Determine the (X, Y) coordinate at the center of the cell enclosing the given text.  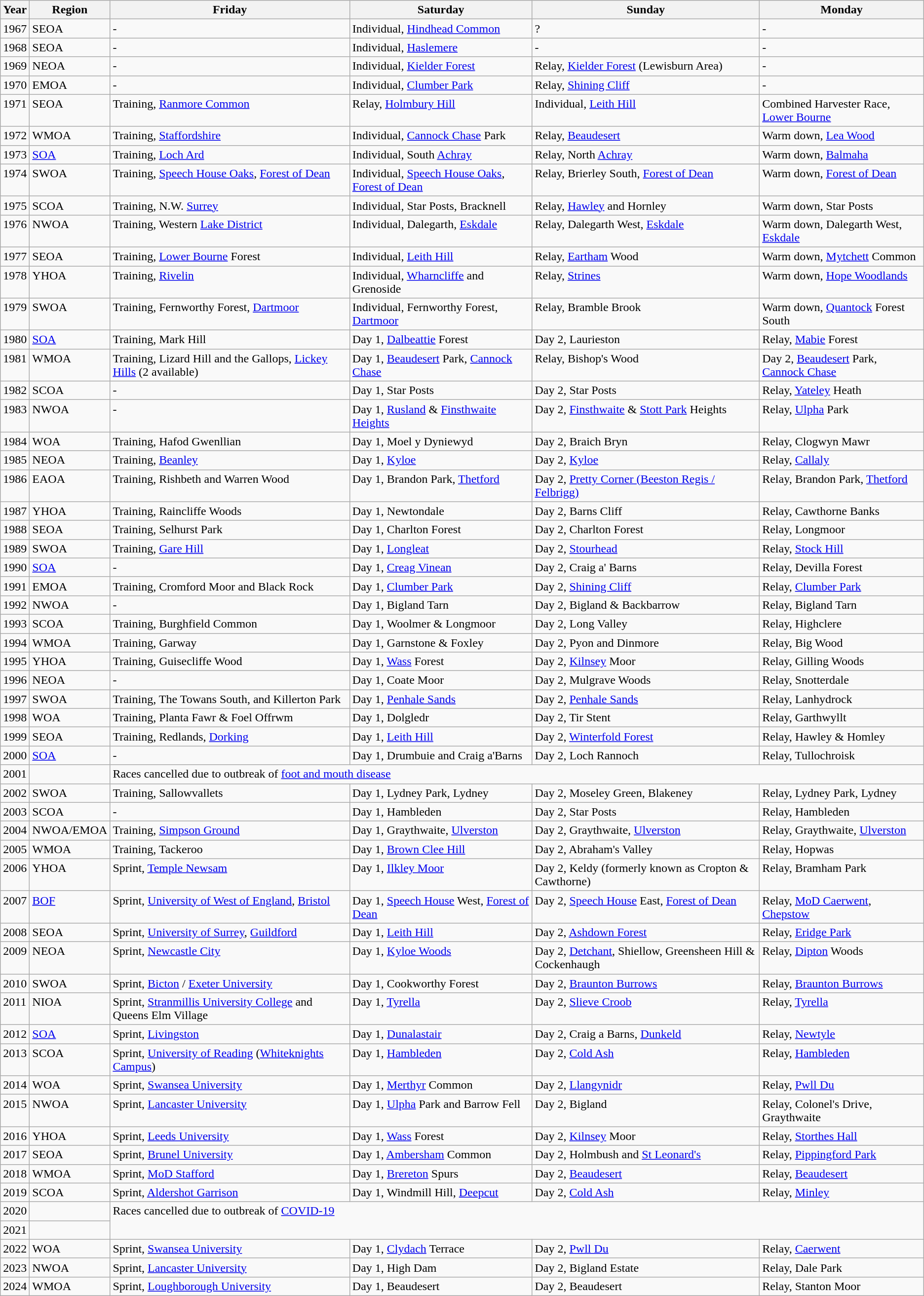
Day 1, Garnstone & Foxley (441, 642)
1994 (15, 642)
Training, Cromford Moor and Black Rock (230, 586)
Relay, Big Wood (842, 642)
1977 (15, 256)
Sprint, University of West of England, Bristol (230, 906)
2023 (15, 1267)
Day 2, Finsthwaite & Stott Park Heights (646, 416)
Sprint, Brunel University (230, 1155)
Individual, Haslemere (441, 47)
Day 1, Lydney Park, Lydney (441, 793)
Day 1, Bigland Tarn (441, 605)
Relay, Eridge Park (842, 932)
Warm down, Star Posts (842, 205)
1969 (15, 66)
Relay, Snotterdale (842, 680)
1986 (15, 486)
2015 (15, 1111)
Training, Rishbeth and Warren Wood (230, 486)
2024 (15, 1286)
Warm down, Dalegarth West, Eskdale (842, 231)
Day 1, Dolgledr (441, 718)
Relay, Tullochroisk (842, 755)
Day 2, Ashdown Forest (646, 932)
2009 (15, 958)
Individual, Wharncliffe and Grenoside (441, 281)
Saturday (441, 10)
? (646, 29)
Day 2, Mulgrave Woods (646, 680)
Relay, Bramble Brook (646, 314)
EAOA (70, 486)
Sprint, Leeds University (230, 1136)
Day 2, Barns Cliff (646, 511)
Relay, Dale Park (842, 1267)
Day 1, Star Posts (441, 391)
Training, Burghfield Common (230, 624)
2012 (15, 1034)
Training, Gare Hill (230, 549)
1968 (15, 47)
Sprint, University of Surrey, Guildford (230, 932)
Sprint, Newcastle City (230, 958)
1999 (15, 737)
Relay, Clumber Park (842, 586)
Training, Mark Hill (230, 340)
Relay, Colonel's Drive, Graythwaite (842, 1111)
Relay, Strines (646, 281)
2005 (15, 849)
Warm down, Hope Woodlands (842, 281)
Relay, Garthwyllt (842, 718)
2006 (15, 875)
Training, Staffordshire (230, 136)
Day 1, Clumber Park (441, 586)
Individual, Kielder Forest (441, 66)
1971 (15, 111)
Relay, Lanhydrock (842, 699)
2022 (15, 1249)
Training, Raincliffe Woods (230, 511)
Relay, Stock Hill (842, 549)
Relay, Eartham Wood (646, 256)
Day 2, Shining Cliff (646, 586)
Training, Beanley (230, 460)
Day 2, Bigland & Backbarrow (646, 605)
Relay, Mabie Forest (842, 340)
Relay, Brandon Park, Thetford (842, 486)
Day 1, Cookworthy Forest (441, 983)
Day 2, Braunton Burrows (646, 983)
Day 1, Brereton Spurs (441, 1174)
Day 2, Kyloe (646, 460)
Training, N.W. Surrey (230, 205)
Day 1, Rusland & Finsthwaite Heights (441, 416)
Training, The Towans South, and Killerton Park (230, 699)
Relay, Brierley South, Forest of Dean (646, 180)
Relay, Lydney Park, Lydney (842, 793)
Sprint, MoD Stafford (230, 1174)
Day 1, Beaudesert (441, 1286)
Relay, Tyrella (842, 1009)
Training, Garway (230, 642)
Day 2, Winterfold Forest (646, 737)
Training, Hafod Gwenllian (230, 441)
Individual, Dalegarth, Eskdale (441, 231)
Sunday (646, 10)
Training, Redlands, Dorking (230, 737)
Relay, Gilling Woods (842, 662)
Relay, Dalegarth West, Eskdale (646, 231)
1982 (15, 391)
Warm down, Quantock Forest South (842, 314)
Day 1, Graythwaite, Ulverston (441, 830)
Day 2, Llangynidr (646, 1085)
Day 1, Tyrella (441, 1009)
Day 2, Abraham's Valley (646, 849)
Day 2, Detchant, Shiellow, Greensheen Hill & Cockenhaugh (646, 958)
Relay, Cawthorne Banks (842, 511)
NIOA (70, 1009)
Day 2, Tir Stent (646, 718)
Day 2, Bigland (646, 1111)
1981 (15, 365)
Training, Fernworthy Forest, Dartmoor (230, 314)
1990 (15, 567)
1991 (15, 586)
Relay, Bishop's Wood (646, 365)
Training, Sallowvallets (230, 793)
Relay, Storthes Hall (842, 1136)
Individual, Clumber Park (441, 85)
Day 2, Holmbush and St Leonard's (646, 1155)
Day 2, Craig a Barns, Dunkeld (646, 1034)
Training, Selhurst Park (230, 530)
Sprint, University of Reading (Whiteknights Campus) (230, 1060)
2018 (15, 1174)
Relay, MoD Caerwent, Chepstow (842, 906)
2020 (15, 1211)
1970 (15, 85)
Sprint, Temple Newsam (230, 875)
Relay, Stanton Moor (842, 1286)
Relay, Shining Cliff (646, 85)
Day 2, Loch Rannoch (646, 755)
Day 1, Newtondale (441, 511)
2021 (15, 1230)
Relay, Newtyle (842, 1034)
Day 1, Merthyr Common (441, 1085)
1988 (15, 530)
Individual, Fernworthy Forest, Dartmoor (441, 314)
Individual, Cannock Chase Park (441, 136)
Day 2, Penhale Sands (646, 699)
Day 2, Moseley Green, Blakeney (646, 793)
Day 2, Long Valley (646, 624)
Day 2, Stourhead (646, 549)
Day 2, Speech House East, Forest of Dean (646, 906)
Day 2, Craig a' Barns (646, 567)
Relay, Graythwaite, Ulverston (842, 830)
1987 (15, 511)
Day 2, Keldy (formerly known as Cropton & Cawthorne) (646, 875)
Day 1, Drumbuie and Craig a'Barns (441, 755)
NWOA/EMOA (70, 830)
Relay, Bramham Park (842, 875)
1974 (15, 180)
Day 1, Kyloe (441, 460)
2003 (15, 812)
Relay, Caerwent (842, 1249)
BOF (70, 906)
Day 1, Clydach Terrace (441, 1249)
1983 (15, 416)
Relay, Pippingford Park (842, 1155)
Day 1, Ambersham Common (441, 1155)
1976 (15, 231)
Day 1, Brown Clee Hill (441, 849)
Relay, Minley (842, 1192)
Day 2, Pretty Corner (Beeston Regis / Felbrigg) (646, 486)
Relay, Callaly (842, 460)
Friday (230, 10)
Relay, Hawley & Homley (842, 737)
Relay, Kielder Forest (Lewisburn Area) (646, 66)
Day 1, Longleat (441, 549)
Training, Simpson Ground (230, 830)
Training, Planta Fawr & Foel Offrwm (230, 718)
Day 1, Kyloe Woods (441, 958)
1995 (15, 662)
Day 1, Coate Moor (441, 680)
2011 (15, 1009)
Day 1, Creag Vinean (441, 567)
Day 1, Dalbeattie Forest (441, 340)
1997 (15, 699)
Individual, South Achray (441, 155)
1984 (15, 441)
Relay, Devilla Forest (842, 567)
Year (15, 10)
Day 1, High Dam (441, 1267)
Monday (842, 10)
Day 1, Charlton Forest (441, 530)
Day 2, Pwll Du (646, 1249)
Day 2, Charlton Forest (646, 530)
Training, Western Lake District (230, 231)
1975 (15, 205)
Sprint, Aldershot Garrison (230, 1192)
Individual, Speech House Oaks, Forest of Dean (441, 180)
1972 (15, 136)
2008 (15, 932)
Relay, Clogwyn Mawr (842, 441)
2016 (15, 1136)
2000 (15, 755)
Warm down, Lea Wood (842, 136)
Warm down, Forest of Dean (842, 180)
Warm down, Balmaha (842, 155)
2010 (15, 983)
Sprint, Loughborough University (230, 1286)
Day 2, Graythwaite, Ulverston (646, 830)
Day 1, Windmill Hill, Deepcut (441, 1192)
Individual, Star Posts, Bracknell (441, 205)
Races cancelled due to outbreak of COVID-19 (517, 1220)
1978 (15, 281)
2013 (15, 1060)
2004 (15, 830)
Individual, Hindhead Common (441, 29)
2017 (15, 1155)
Region (70, 10)
Day 1, Ulpha Park and Barrow Fell (441, 1111)
Day 2, Braich Bryn (646, 441)
Sprint, Livingston (230, 1034)
Day 1, Brandon Park, Thetford (441, 486)
Day 2, Pyon and Dinmore (646, 642)
Relay, Dipton Woods (842, 958)
Training, Rivelin (230, 281)
Day 1, Speech House West, Forest of Dean (441, 906)
Sprint, Bicton / Exeter University (230, 983)
Training, Speech House Oaks, Forest of Dean (230, 180)
Day 1, Woolmer & Longmoor (441, 624)
Day 2, Bigland Estate (646, 1267)
Relay, Highclere (842, 624)
1998 (15, 718)
Training, Lower Bourne Forest (230, 256)
Day 1, Penhale Sands (441, 699)
2007 (15, 906)
Relay, Yateley Heath (842, 391)
Day 1, Beaudesert Park, Cannock Chase (441, 365)
Combined Harvester Race, Lower Bourne (842, 111)
1967 (15, 29)
Training, Tackeroo (230, 849)
Relay, Longmoor (842, 530)
1992 (15, 605)
Day 1, Moel y Dyniewyd (441, 441)
Day 2, Laurieston (646, 340)
Sprint, Stranmillis University College and Queens Elm Village (230, 1009)
Relay, Holmbury Hill (441, 111)
Relay, North Achray (646, 155)
Training, Guisecliffe Wood (230, 662)
1973 (15, 155)
Relay, Braunton Burrows (842, 983)
1993 (15, 624)
2019 (15, 1192)
Day 1, Dunalastair (441, 1034)
2002 (15, 793)
Relay, Ulpha Park (842, 416)
Day 2, Slieve Croob (646, 1009)
1980 (15, 340)
Warm down, Mytchett Common (842, 256)
Training, Lizard Hill and the Gallops, Lickey Hills (2 available) (230, 365)
1989 (15, 549)
Training, Loch Ard (230, 155)
1996 (15, 680)
Races cancelled due to outbreak of foot and mouth disease (517, 774)
Day 1, Ilkley Moor (441, 875)
1985 (15, 460)
Training, Ranmore Common (230, 111)
Relay, Bigland Tarn (842, 605)
2014 (15, 1085)
Relay, Pwll Du (842, 1085)
Relay, Hawley and Hornley (646, 205)
Day 2, Beaudesert Park, Cannock Chase (842, 365)
2001 (15, 774)
Relay, Hopwas (842, 849)
1979 (15, 314)
